Locate the cell with the specified text and output its (X, Y) center coordinate. 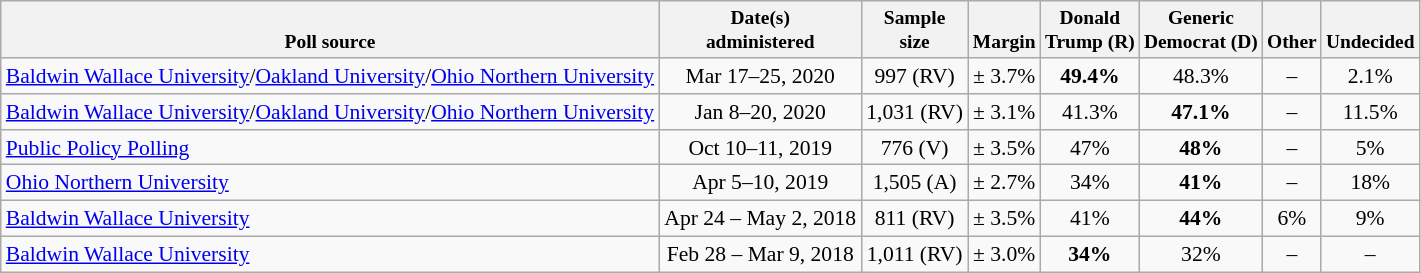
± 2.7% (1004, 183)
Public Policy Polling (330, 148)
± 3.1% (1004, 112)
49.4% (1090, 76)
Date(s)administered (760, 30)
1,505 (A) (914, 183)
32% (1200, 254)
Ohio Northern University (330, 183)
11.5% (1370, 112)
DonaldTrump (R) (1090, 30)
Apr 24 – May 2, 2018 (760, 219)
811 (RV) (914, 219)
GenericDemocrat (D) (1200, 30)
47% (1090, 148)
Jan 8–20, 2020 (760, 112)
Apr 5–10, 2019 (760, 183)
Margin (1004, 30)
6% (1292, 219)
776 (V) (914, 148)
1,011 (RV) (914, 254)
Feb 28 – Mar 9, 2018 (760, 254)
Other (1292, 30)
2.1% (1370, 76)
Undecided (1370, 30)
9% (1370, 219)
± 3.7% (1004, 76)
Poll source (330, 30)
± 3.0% (1004, 254)
Oct 10–11, 2019 (760, 148)
1,031 (RV) (914, 112)
47.1% (1200, 112)
41.3% (1090, 112)
997 (RV) (914, 76)
18% (1370, 183)
Mar 17–25, 2020 (760, 76)
5% (1370, 148)
Samplesize (914, 30)
44% (1200, 219)
48.3% (1200, 76)
48% (1200, 148)
